Find where the given text appears and provide that cell's center as [X, Y] coordinate. 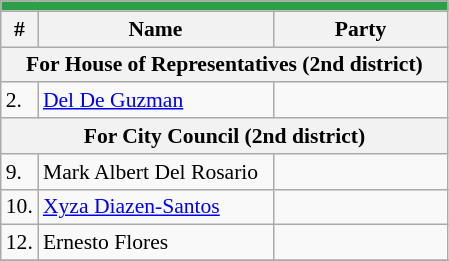
For City Council (2nd district) [224, 136]
10. [20, 207]
9. [20, 172]
Party [360, 29]
Del De Guzman [156, 101]
# [20, 29]
2. [20, 101]
For House of Representatives (2nd district) [224, 65]
12. [20, 243]
Ernesto Flores [156, 243]
Mark Albert Del Rosario [156, 172]
Name [156, 29]
Xyza Diazen-Santos [156, 207]
